Return [X, Y] of the center of cell containing provided text 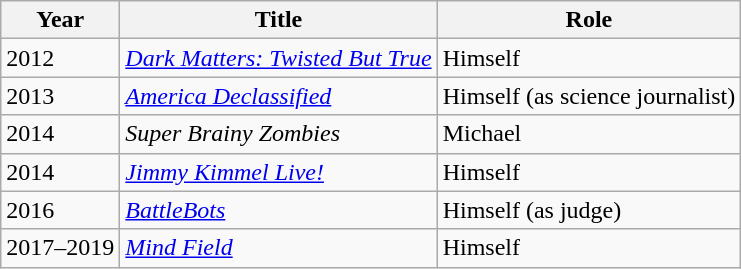
2012 [60, 58]
Year [60, 20]
Himself (as judge) [589, 210]
BattleBots [278, 210]
2013 [60, 96]
Dark Matters: Twisted But True [278, 58]
2016 [60, 210]
Michael [589, 134]
Role [589, 20]
2017–2019 [60, 248]
Super Brainy Zombies [278, 134]
Mind Field [278, 248]
America Declassified [278, 96]
Himself (as science journalist) [589, 96]
Title [278, 20]
Jimmy Kimmel Live! [278, 172]
